Determine the [X, Y] coordinate at the center of the cell enclosing the given text.  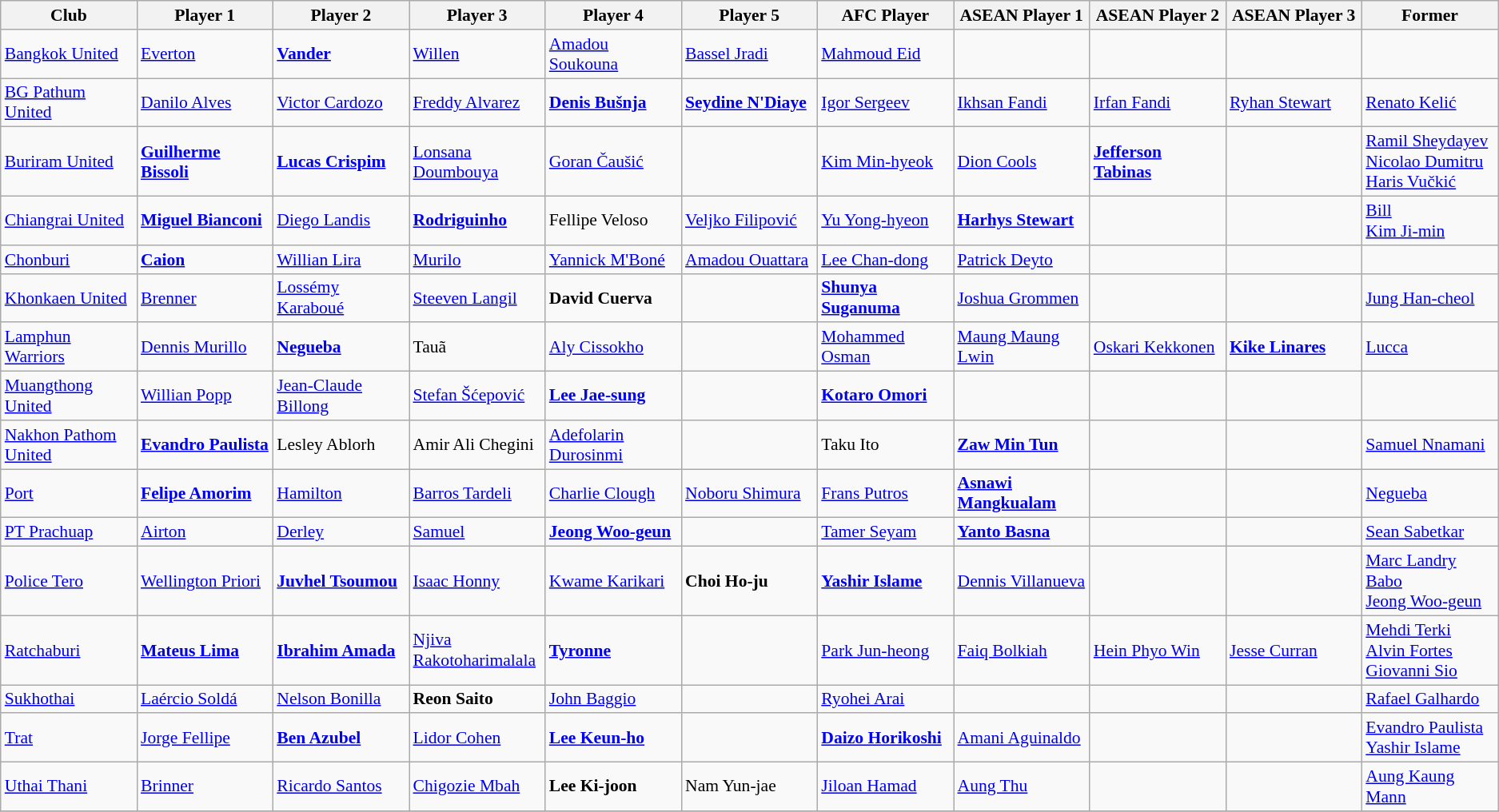
Frans Putros [885, 494]
Jung Han-cheol [1429, 297]
Joshua Grommen [1021, 297]
Lee Chan-dong [885, 260]
Amadou Ouattara [749, 260]
Kike Linares [1294, 347]
Lesley Ablorh [341, 444]
Fellipe Veloso [613, 221]
Derley [341, 532]
Samuel [477, 532]
Club [69, 15]
Marc Landry Babo Jeong Woo-geun [1429, 582]
Felipe Amorim [205, 494]
Lamphun Warriors [69, 347]
Yu Yong-hyeon [885, 221]
Bill Kim Ji-min [1429, 221]
Harhys Stewart [1021, 221]
Dion Cools [1021, 161]
Shunya Suganuma [885, 297]
Hein Phyo Win [1158, 651]
Player 4 [613, 15]
Maung Maung Lwin [1021, 347]
Chiangrai United [69, 221]
Willen [477, 54]
Danilo Alves [205, 102]
Willian Popp [205, 396]
Veljko Filipović [749, 221]
Lee Jae-sung [613, 396]
Guilherme Bissoli [205, 161]
Ratchaburi [69, 651]
Patrick Deyto [1021, 260]
Goran Čaušić [613, 161]
Seydine N'Diaye [749, 102]
Steeven Langil [477, 297]
Jesse Curran [1294, 651]
Yanto Basna [1021, 532]
Laércio Soldá [205, 699]
Renato Kelić [1429, 102]
Kim Min-hyeok [885, 161]
Chonburi [69, 260]
Isaac Honny [477, 582]
Yashir Islame [885, 582]
Denis Bušnja [613, 102]
Stefan Šćepović [477, 396]
Asnawi Mangkualam [1021, 494]
Faiq Bolkiah [1021, 651]
Lee Keun-ho [613, 738]
Victor Cardozo [341, 102]
Juvhel Tsoumou [341, 582]
John Baggio [613, 699]
Ikhsan Fandi [1021, 102]
Ramil Sheydayev Nicolao Dumitru Haris Vučkić [1429, 161]
Jiloan Hamad [885, 786]
BG Pathum United [69, 102]
Barros Tardeli [477, 494]
Tamer Seyam [885, 532]
Player 1 [205, 15]
Hamilton [341, 494]
Freddy Alvarez [477, 102]
Player 3 [477, 15]
Lee Ki-joon [613, 786]
Brenner [205, 297]
Port [69, 494]
Bassel Jradi [749, 54]
Amadou Soukouna [613, 54]
Former [1429, 15]
Noboru Shimura [749, 494]
Buriram United [69, 161]
Lonsana Doumbouya [477, 161]
Kwame Karikari [613, 582]
Ben Azubel [341, 738]
Player 2 [341, 15]
PT Prachuap [69, 532]
Nakhon Pathom United [69, 444]
Park Jun-heong [885, 651]
AFC Player [885, 15]
Nelson Bonilla [341, 699]
Murilo [477, 260]
Mohammed Osman [885, 347]
Mateus Lima [205, 651]
Lucca [1429, 347]
Rodriguinho [477, 221]
Ryohei Arai [885, 699]
Evandro Paulista [205, 444]
Wellington Priori [205, 582]
Chigozie Mbah [477, 786]
Aly Cissokho [613, 347]
Jean-Claude Billong [341, 396]
Lidor Cohen [477, 738]
Diego Landis [341, 221]
Choi Ho-ju [749, 582]
ASEAN Player 1 [1021, 15]
Khonkaen United [69, 297]
Zaw Min Tun [1021, 444]
Amir Ali Chegini [477, 444]
Jorge Fellipe [205, 738]
Njiva Rakotoharimalala [477, 651]
Jeong Woo-geun [613, 532]
Irfan Fandi [1158, 102]
Aung Kaung Mann [1429, 786]
ASEAN Player 3 [1294, 15]
Nam Yun-jae [749, 786]
Willian Lira [341, 260]
Caion [205, 260]
Brinner [205, 786]
Dennis Villanueva [1021, 582]
Sean Sabetkar [1429, 532]
Ibrahim Amada [341, 651]
Kotaro Omori [885, 396]
Airton [205, 532]
Reon Saito [477, 699]
Muangthong United [69, 396]
Charlie Clough [613, 494]
David Cuerva [613, 297]
Lucas Crispim [341, 161]
Police Tero [69, 582]
Trat [69, 738]
Sukhothai [69, 699]
Player 5 [749, 15]
Ricardo Santos [341, 786]
Bangkok United [69, 54]
Taku Ito [885, 444]
Ryhan Stewart [1294, 102]
Vander [341, 54]
Aung Thu [1021, 786]
Evandro Paulista Yashir Islame [1429, 738]
Mahmoud Eid [885, 54]
Adefolarin Durosinmi [613, 444]
Jefferson Tabinas [1158, 161]
Rafael Galhardo [1429, 699]
Samuel Nnamani [1429, 444]
Igor Sergeev [885, 102]
Daizo Horikoshi [885, 738]
Amani Aguinaldo [1021, 738]
Yannick M'Boné [613, 260]
Miguel Bianconi [205, 221]
Uthai Thani [69, 786]
Oskari Kekkonen [1158, 347]
Everton [205, 54]
Mehdi Terki Alvin Fortes Giovanni Sio [1429, 651]
Lossémy Karaboué [341, 297]
Tauã [477, 347]
Dennis Murillo [205, 347]
ASEAN Player 2 [1158, 15]
Tyronne [613, 651]
